Detect which cell encompasses the target text, then output its (X, Y) center coordinate. 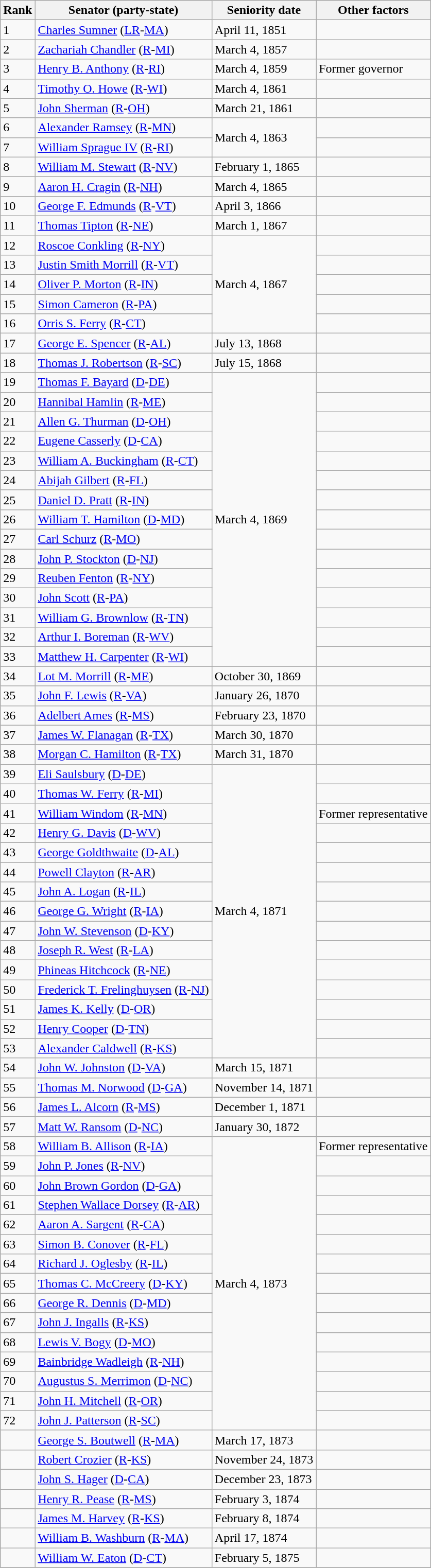
Former governor (373, 69)
16 (18, 324)
59 (18, 1166)
November 24, 1873 (264, 1459)
Thomas C. McCreery (D-KY) (124, 1283)
72 (18, 1420)
February 1, 1865 (264, 167)
4 (18, 89)
Daniel D. Pratt (R-IN) (124, 500)
James L. Alcorn (R-MS) (124, 1107)
Robert Crozier (R-KS) (124, 1459)
Lewis V. Bogy (D-MO) (124, 1342)
March 17, 1873 (264, 1440)
Aaron A. Sargent (R-CA) (124, 1225)
39 (18, 774)
6 (18, 128)
March 4, 1863 (264, 137)
Henry R. Pease (R-MS) (124, 1499)
Stephen Wallace Dorsey (R-AR) (124, 1205)
37 (18, 735)
21 (18, 421)
William W. Eaton (D-CT) (124, 1558)
March 21, 1861 (264, 108)
Frederick T. Frelinghuysen (R-NJ) (124, 990)
Alexander Caldwell (R-KS) (124, 1048)
Henry Cooper (D-TN) (124, 1029)
John S. Hager (D-CA) (124, 1479)
8 (18, 167)
Timothy O. Howe (R-WI) (124, 89)
31 (18, 618)
22 (18, 441)
Oliver P. Morton (R-IN) (124, 285)
William M. Stewart (R-NV) (124, 167)
March 15, 1871 (264, 1068)
January 30, 1872 (264, 1126)
John P. Jones (R-NV) (124, 1166)
John F. Lewis (R-VA) (124, 696)
66 (18, 1303)
3 (18, 69)
March 4, 1865 (264, 186)
Simon B. Conover (R-FL) (124, 1244)
Matt W. Ransom (D-NC) (124, 1126)
William Sprague IV (R-RI) (124, 147)
March 31, 1870 (264, 754)
50 (18, 990)
30 (18, 598)
60 (18, 1185)
Henry B. Anthony (R-RI) (124, 69)
1 (18, 30)
Reuben Fenton (R-NY) (124, 578)
62 (18, 1225)
March 4, 1871 (264, 911)
February 3, 1874 (264, 1499)
John J. Patterson (R-SC) (124, 1420)
John P. Stockton (D-NJ) (124, 558)
17 (18, 343)
February 8, 1874 (264, 1519)
Adelbert Ames (R-MS) (124, 715)
February 23, 1870 (264, 715)
12 (18, 245)
32 (18, 637)
January 26, 1870 (264, 696)
March 4, 1859 (264, 69)
61 (18, 1205)
51 (18, 1009)
November 14, 1871 (264, 1087)
15 (18, 304)
March 4, 1857 (264, 49)
Aaron H. Cragin (R-NH) (124, 186)
Charles Sumner (LR-MA) (124, 30)
38 (18, 754)
William G. Brownlow (R-TN) (124, 618)
23 (18, 461)
October 30, 1869 (264, 676)
Roscoe Conkling (R-NY) (124, 245)
Eli Saulsbury (D-DE) (124, 774)
April 3, 1866 (264, 206)
Justin Smith Morrill (R-VT) (124, 265)
44 (18, 872)
John W. Stevenson (D-KY) (124, 931)
Carl Schurz (R-MO) (124, 539)
Alexander Ramsey (R-MN) (124, 128)
John Brown Gordon (D-GA) (124, 1185)
48 (18, 950)
Phineas Hitchcock (R-NE) (124, 970)
William B. Allison (R-IA) (124, 1146)
47 (18, 931)
29 (18, 578)
28 (18, 558)
57 (18, 1126)
John W. Johnston (D-VA) (124, 1068)
46 (18, 911)
Powell Clayton (R-AR) (124, 872)
34 (18, 676)
George E. Spencer (R-AL) (124, 343)
13 (18, 265)
7 (18, 147)
33 (18, 657)
11 (18, 225)
63 (18, 1244)
25 (18, 500)
Hannibal Hamlin (R-ME) (124, 402)
December 23, 1873 (264, 1479)
69 (18, 1362)
Henry G. Davis (D-WV) (124, 833)
65 (18, 1283)
James W. Flanagan (R-TX) (124, 735)
49 (18, 970)
Allen G. Thurman (D-OH) (124, 421)
20 (18, 402)
53 (18, 1048)
58 (18, 1146)
February 5, 1875 (264, 1558)
19 (18, 382)
Bainbridge Wadleigh (R-NH) (124, 1362)
John Scott (R-PA) (124, 598)
14 (18, 285)
William Windom (R-MN) (124, 813)
Thomas J. Robertson (R-SC) (124, 363)
Simon Cameron (R-PA) (124, 304)
70 (18, 1381)
William A. Buckingham (R-CT) (124, 461)
36 (18, 715)
April 17, 1874 (264, 1538)
Zachariah Chandler (R-MI) (124, 49)
18 (18, 363)
Arthur I. Boreman (R-WV) (124, 637)
James K. Kelly (D-OR) (124, 1009)
Other factors (373, 10)
Augustus S. Merrimon (D-NC) (124, 1381)
Senator (party-state) (124, 10)
John A. Logan (R-IL) (124, 892)
Thomas W. Ferry (R-MI) (124, 794)
James M. Harvey (R-KS) (124, 1519)
George F. Edmunds (R-VT) (124, 206)
35 (18, 696)
64 (18, 1264)
45 (18, 892)
24 (18, 480)
March 4, 1873 (264, 1283)
55 (18, 1087)
43 (18, 852)
July 13, 1868 (264, 343)
Thomas M. Norwood (D-GA) (124, 1087)
George R. Dennis (D-MD) (124, 1303)
Rank (18, 10)
July 15, 1868 (264, 363)
Richard J. Oglesby (R-IL) (124, 1264)
42 (18, 833)
Thomas F. Bayard (D-DE) (124, 382)
56 (18, 1107)
George Goldthwaite (D-AL) (124, 852)
George S. Boutwell (R-MA) (124, 1440)
54 (18, 1068)
9 (18, 186)
Matthew H. Carpenter (R-WI) (124, 657)
5 (18, 108)
John H. Mitchell (R-OR) (124, 1401)
Orris S. Ferry (R-CT) (124, 324)
Abijah Gilbert (R-FL) (124, 480)
Lot M. Morrill (R-ME) (124, 676)
68 (18, 1342)
William B. Washburn (R-MA) (124, 1538)
26 (18, 519)
67 (18, 1323)
December 1, 1871 (264, 1107)
52 (18, 1029)
71 (18, 1401)
March 4, 1867 (264, 285)
Morgan C. Hamilton (R-TX) (124, 754)
Thomas Tipton (R-NE) (124, 225)
27 (18, 539)
2 (18, 49)
March 4, 1869 (264, 520)
40 (18, 794)
10 (18, 206)
George G. Wright (R-IA) (124, 911)
Seniority date (264, 10)
March 30, 1870 (264, 735)
John J. Ingalls (R-KS) (124, 1323)
March 4, 1861 (264, 89)
41 (18, 813)
John Sherman (R-OH) (124, 108)
March 1, 1867 (264, 225)
Joseph R. West (R-LA) (124, 950)
April 11, 1851 (264, 30)
William T. Hamilton (D-MD) (124, 519)
Eugene Casserly (D-CA) (124, 441)
